Pinpoint the cell where the given text exists, returning its [x, y] midpoint coordinate. 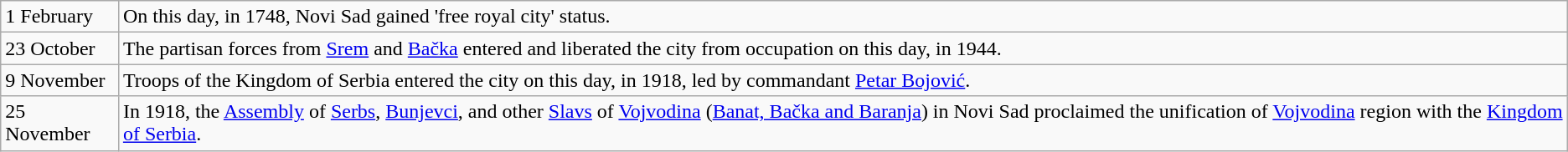
Troops of the Kingdom of Serbia entered the city on this day, in 1918, led by commandant Petar Bojović. [843, 80]
9 November [60, 80]
1 February [60, 17]
The partisan forces from Srem and Bačka entered and liberated the city from occupation on this day, in 1944. [843, 48]
On this day, in 1748, Novi Sad gained 'free royal city' status. [843, 17]
25 November [60, 124]
23 October [60, 48]
